Determine the [X, Y] coordinate at the center of the cell enclosing the given text.  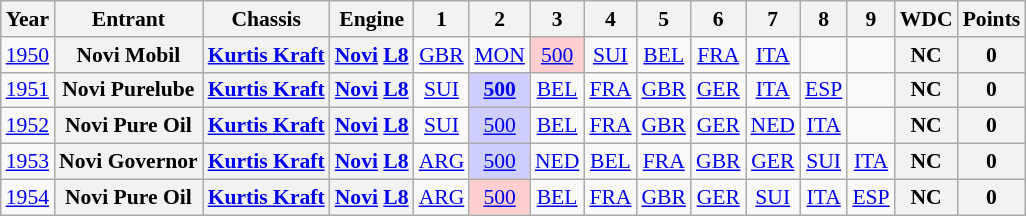
1952 [28, 126]
Entrant [128, 19]
Novi Mobil [128, 55]
Novi Governor [128, 162]
7 [773, 19]
Chassis [266, 19]
9 [870, 19]
6 [718, 19]
1953 [28, 162]
1951 [28, 90]
MON [500, 55]
8 [824, 19]
Points [992, 19]
Year [28, 19]
Engine [372, 19]
WDC [926, 19]
2 [500, 19]
3 [557, 19]
4 [610, 19]
1 [442, 19]
1954 [28, 197]
Novi Purelube [128, 90]
5 [664, 19]
1950 [28, 55]
